Output the [x, y] coordinate of the center of the cell containing the given text.  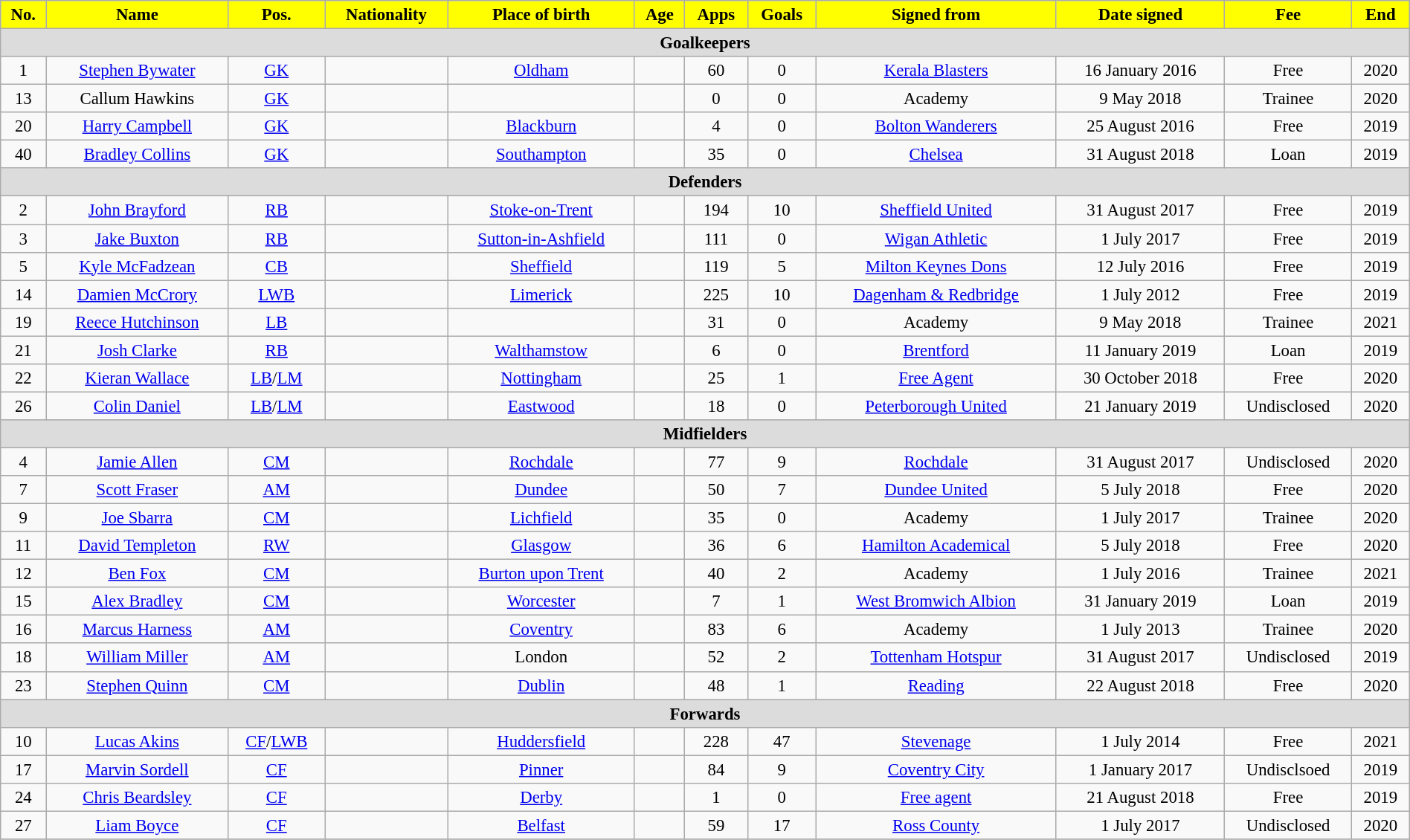
Liam Boyce [137, 825]
Glasgow [541, 546]
West Bromwich Albion [936, 601]
Stevenage [936, 741]
Place of birth [541, 15]
1 July 2014 [1141, 741]
LB [277, 322]
Signed from [936, 15]
Dagenham & Redbridge [936, 294]
Stephen Quinn [137, 685]
Walthamstow [541, 350]
Brentford [936, 350]
Pos. [277, 15]
Eastwood [541, 406]
Worcester [541, 601]
Scott Fraser [137, 490]
Reading [936, 685]
Tottenham Hotspur [936, 658]
Peterborough United [936, 406]
59 [717, 825]
3 [24, 239]
LWB [277, 294]
16 January 2016 [1141, 71]
84 [717, 769]
Chris Beardsley [137, 798]
Date signed [1141, 15]
RW [277, 546]
Fee [1288, 15]
22 [24, 378]
Huddersfield [541, 741]
Forwards [705, 714]
Kerala Blasters [936, 71]
36 [717, 546]
Wigan Athletic [936, 239]
228 [717, 741]
Harry Campbell [137, 126]
Coventry City [936, 769]
CF/LWB [277, 741]
Age [659, 15]
Sheffield United [936, 210]
Kyle McFadzean [137, 266]
48 [717, 685]
Jamie Allen [137, 462]
Belfast [541, 825]
11 January 2019 [1141, 350]
Sutton-in-Ashfield [541, 239]
Bolton Wanderers [936, 126]
119 [717, 266]
Southampton [541, 155]
London [541, 658]
Damien McCrory [137, 294]
Dublin [541, 685]
Pinner [541, 769]
26 [24, 406]
Name [137, 15]
Derby [541, 798]
Sheffield [541, 266]
25 August 2016 [1141, 126]
31 August 2018 [1141, 155]
111 [717, 239]
Undisclsoed [1288, 769]
Hamilton Academical [936, 546]
Defenders [705, 182]
No. [24, 15]
50 [717, 490]
31 January 2019 [1141, 601]
Nottingham [541, 378]
Chelsea [936, 155]
Lichfield [541, 518]
Goalkeepers [705, 43]
1 July 2012 [1141, 294]
Midfielders [705, 434]
David Templeton [137, 546]
1 January 2017 [1141, 769]
Alex Bradley [137, 601]
Bradley Collins [137, 155]
Oldham [541, 71]
Milton Keynes Dons [936, 266]
12 July 2016 [1141, 266]
21 [24, 350]
Callum Hawkins [137, 99]
20 [24, 126]
19 [24, 322]
225 [717, 294]
16 [24, 630]
47 [782, 741]
1 July 2016 [1141, 574]
Kieran Wallace [137, 378]
21 August 2018 [1141, 798]
83 [717, 630]
27 [24, 825]
21 January 2019 [1141, 406]
Josh Clarke [137, 350]
John Brayford [137, 210]
Marvin Sordell [137, 769]
24 [24, 798]
14 [24, 294]
Dundee United [936, 490]
Nationality [387, 15]
Reece Hutchinson [137, 322]
22 August 2018 [1141, 685]
13 [24, 99]
Dundee [541, 490]
Free agent [936, 798]
Colin Daniel [137, 406]
60 [717, 71]
31 [717, 322]
William Miller [137, 658]
30 October 2018 [1141, 378]
Coventry [541, 630]
Blackburn [541, 126]
1 July 2013 [1141, 630]
Joe Sbarra [137, 518]
Marcus Harness [137, 630]
Stephen Bywater [137, 71]
Ben Fox [137, 574]
End [1380, 15]
12 [24, 574]
Apps [717, 15]
11 [24, 546]
15 [24, 601]
Free Agent [936, 378]
Goals [782, 15]
Jake Buxton [137, 239]
Stoke-on-Trent [541, 210]
52 [717, 658]
Ross County [936, 825]
Burton upon Trent [541, 574]
Limerick [541, 294]
Lucas Akins [137, 741]
77 [717, 462]
CB [277, 266]
23 [24, 685]
194 [717, 210]
25 [717, 378]
